For the text-containing cell, return its midpoint in (X, Y) coordinate format. 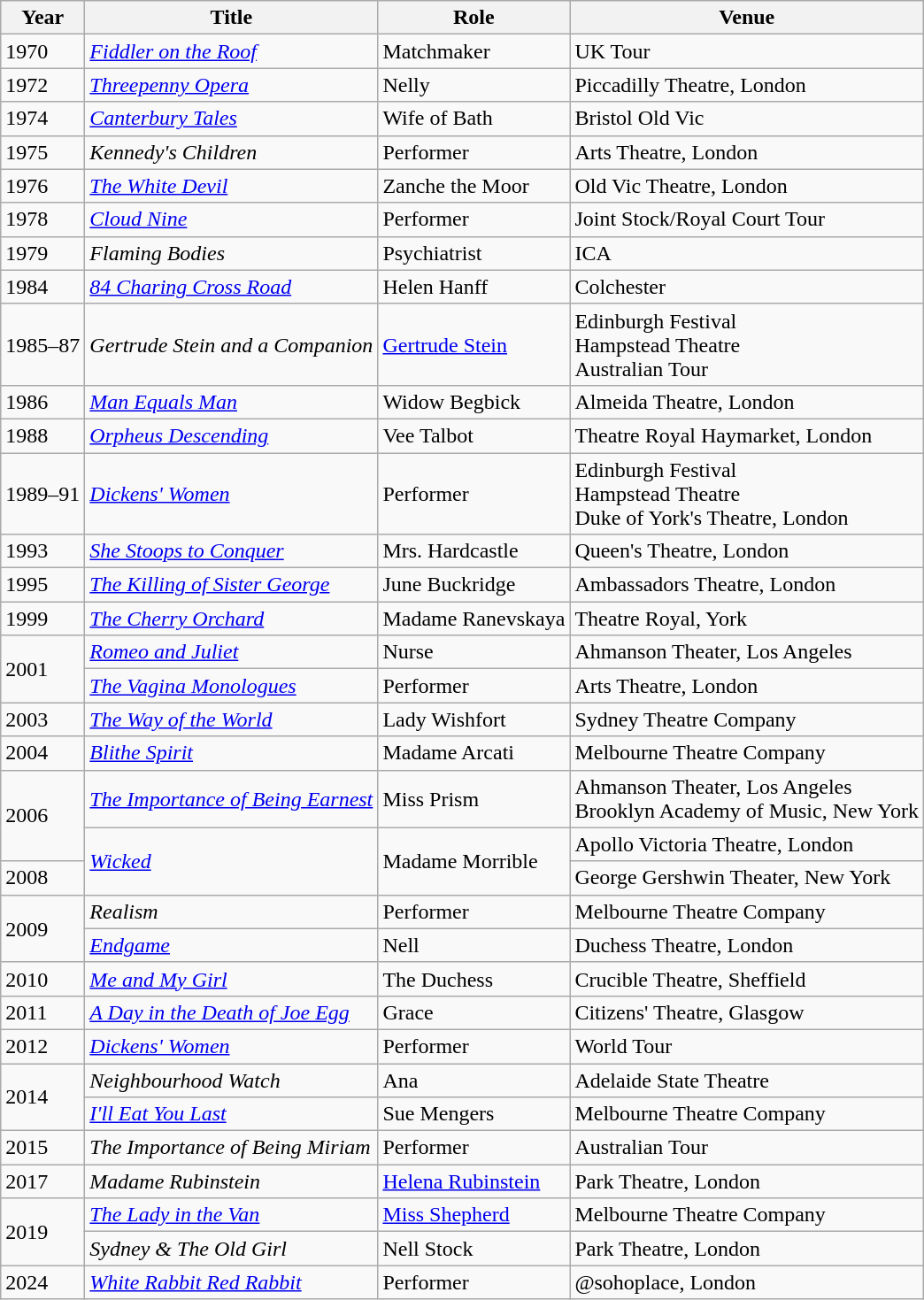
Madame Morrible (474, 861)
Psychiatrist (474, 253)
Adelaide State Theatre (747, 1081)
Gertrude Stein (474, 344)
Ahmanson Theater, Los Angeles Brooklyn Academy of Music, New York (747, 798)
World Tour (747, 1046)
@sohoplace, London (747, 1282)
Flaming Bodies (232, 253)
2011 (42, 1012)
The Importance of Being Earnest (232, 798)
1995 (42, 585)
2006 (42, 816)
Wife of Bath (474, 119)
Canterbury Tales (232, 119)
Crucible Theatre, Sheffield (747, 979)
Colchester (747, 287)
Mrs. Hardcastle (474, 551)
1999 (42, 619)
Australian Tour (747, 1148)
Role (474, 18)
1978 (42, 219)
Threepenny Opera (232, 85)
Ahmanson Theater, Los Angeles (747, 652)
1988 (42, 435)
1984 (42, 287)
Kennedy's Children (232, 152)
The Vagina Monologues (232, 686)
The Importance of Being Miriam (232, 1148)
Helen Hanff (474, 287)
Sue Mengers (474, 1114)
Ana (474, 1081)
Title (232, 18)
Citizens' Theatre, Glasgow (747, 1012)
I'll Eat You Last (232, 1114)
Vee Talbot (474, 435)
Old Vic Theatre, London (747, 186)
2015 (42, 1148)
Edinburgh Festival Hampstead Theatre Duke of York's Theatre, London (747, 494)
Zanche the Moor (474, 186)
2014 (42, 1097)
1986 (42, 402)
Widow Begbick (474, 402)
Me and My Girl (232, 979)
Neighbourhood Watch (232, 1081)
Piccadilly Theatre, London (747, 85)
Gertrude Stein and a Companion (232, 344)
2008 (42, 878)
2003 (42, 719)
Orpheus Descending (232, 435)
2019 (42, 1232)
Blithe Spirit (232, 753)
Matchmaker (474, 51)
Fiddler on the Roof (232, 51)
2010 (42, 979)
Madame Arcati (474, 753)
Bristol Old Vic (747, 119)
June Buckridge (474, 585)
Venue (747, 18)
The Duchess (474, 979)
Nell (474, 945)
1979 (42, 253)
The Killing of Sister George (232, 585)
A Day in the Death of Joe Egg (232, 1012)
Helena Rubinstein (474, 1181)
1972 (42, 85)
1970 (42, 51)
Sydney Theatre Company (747, 719)
Sydney & The Old Girl (232, 1249)
Joint Stock/Royal Court Tour (747, 219)
Edinburgh Festival Hampstead Theatre Australian Tour (747, 344)
Theatre Royal, York (747, 619)
Realism (232, 912)
Miss Prism (474, 798)
2009 (42, 928)
2017 (42, 1181)
Man Equals Man (232, 402)
Almeida Theatre, London (747, 402)
Theatre Royal Haymarket, London (747, 435)
The Lady in the Van (232, 1215)
White Rabbit Red Rabbit (232, 1282)
Nurse (474, 652)
Queen's Theatre, London (747, 551)
Endgame (232, 945)
The White Devil (232, 186)
UK Tour (747, 51)
Wicked (232, 861)
1993 (42, 551)
1975 (42, 152)
George Gershwin Theater, New York (747, 878)
Madame Rubinstein (232, 1181)
Ambassadors Theatre, London (747, 585)
1985–87 (42, 344)
The Cherry Orchard (232, 619)
2001 (42, 669)
Miss Shepherd (474, 1215)
Duchess Theatre, London (747, 945)
2024 (42, 1282)
Year (42, 18)
84 Charing Cross Road (232, 287)
Nelly (474, 85)
2012 (42, 1046)
The Way of the World (232, 719)
Cloud Nine (232, 219)
1974 (42, 119)
Romeo and Juliet (232, 652)
1989–91 (42, 494)
Apollo Victoria Theatre, London (747, 844)
Madame Ranevskaya (474, 619)
She Stoops to Conquer (232, 551)
Nell Stock (474, 1249)
2004 (42, 753)
Lady Wishfort (474, 719)
ICA (747, 253)
Grace (474, 1012)
1976 (42, 186)
